Extract the [X, Y] coordinate from the center of the cell holding the provided text.  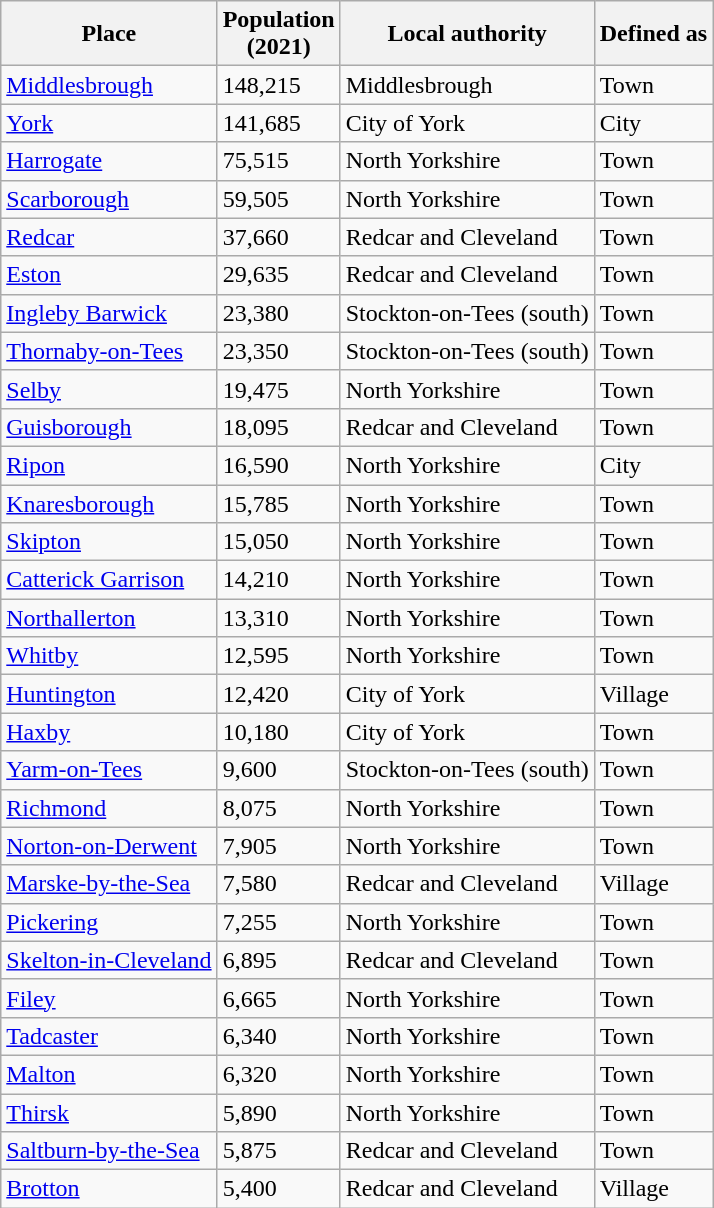
Malton [109, 1074]
Richmond [109, 808]
8,075 [278, 808]
5,400 [278, 1189]
23,380 [278, 313]
13,310 [278, 618]
Marske-by-the-Sea [109, 884]
Eston [109, 275]
75,515 [278, 161]
Place [109, 34]
Thirsk [109, 1113]
Harrogate [109, 161]
Guisborough [109, 427]
148,215 [278, 85]
Thornaby-on-Tees [109, 351]
Huntington [109, 694]
6,895 [278, 960]
5,890 [278, 1113]
Haxby [109, 732]
15,785 [278, 503]
29,635 [278, 275]
Ingleby Barwick [109, 313]
Northallerton [109, 618]
37,660 [278, 237]
Skipton [109, 542]
9,600 [278, 770]
6,340 [278, 1036]
10,180 [278, 732]
19,475 [278, 389]
Saltburn-by-the-Sea [109, 1151]
Filey [109, 998]
7,905 [278, 846]
Redcar [109, 237]
12,595 [278, 656]
Selby [109, 389]
Yarm-on-Tees [109, 770]
Whitby [109, 656]
12,420 [278, 694]
York [109, 123]
Pickering [109, 922]
6,320 [278, 1074]
Local authority [467, 34]
7,255 [278, 922]
Catterick Garrison [109, 580]
Population(2021) [278, 34]
Defined as [653, 34]
7,580 [278, 884]
5,875 [278, 1151]
18,095 [278, 427]
15,050 [278, 542]
141,685 [278, 123]
Scarborough [109, 199]
59,505 [278, 199]
23,350 [278, 351]
Brotton [109, 1189]
Norton-on-Derwent [109, 846]
16,590 [278, 465]
Tadcaster [109, 1036]
Skelton-in-Cleveland [109, 960]
14,210 [278, 580]
Knaresborough [109, 503]
Ripon [109, 465]
6,665 [278, 998]
